For the text-containing cell, return its midpoint in [x, y] coordinate format. 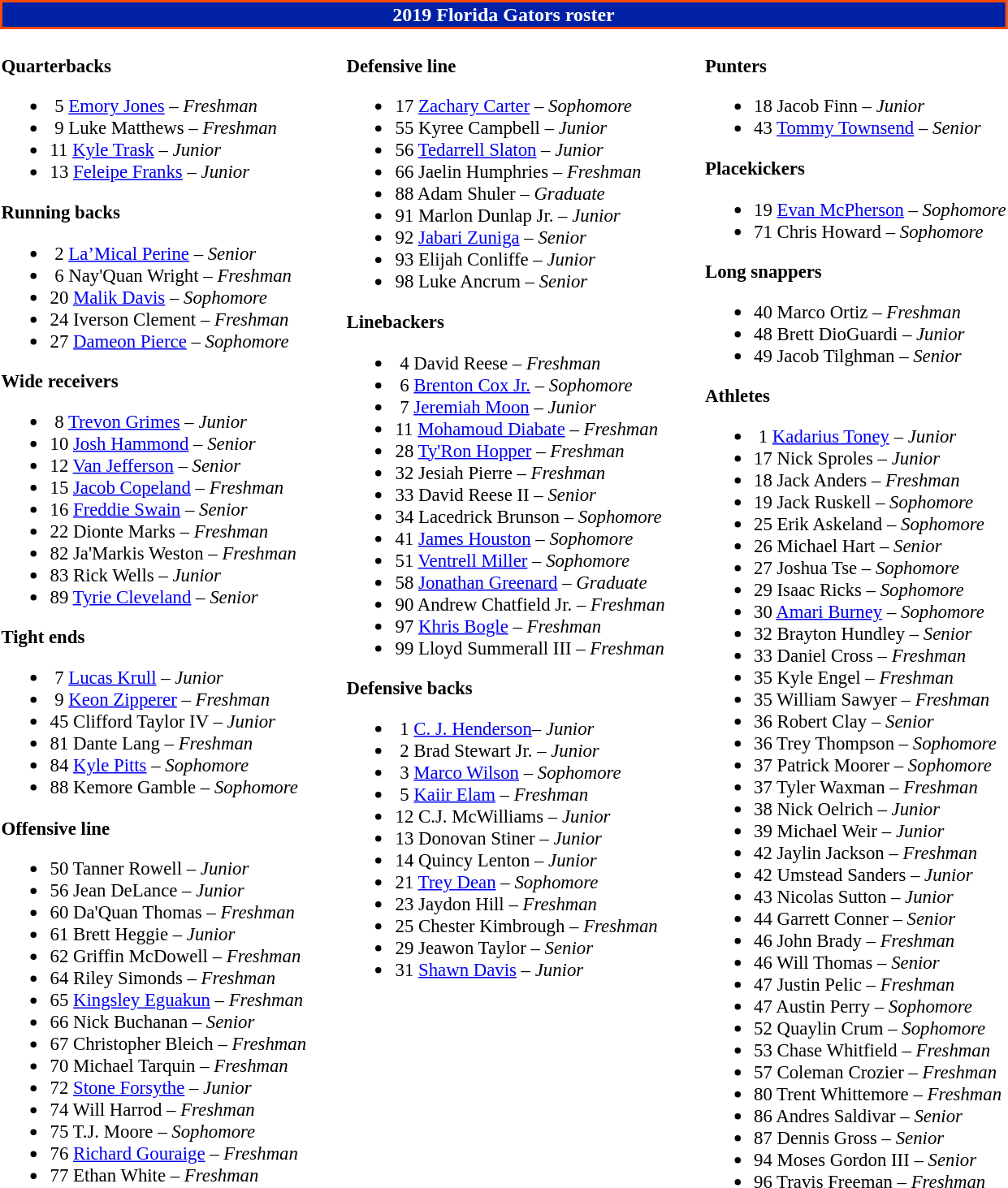
2019 Florida Gators roster [504, 15]
